Pinpoint the cell where the given text exists, returning its (X, Y) midpoint coordinate. 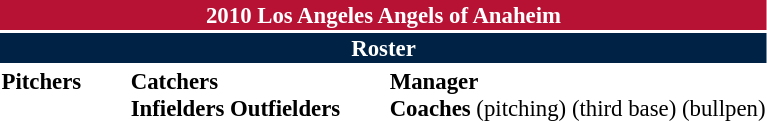
2010 Los Angeles Angels of Anaheim (384, 15)
Roster (384, 48)
